Capture the cell that displays the provided text and extract its [x, y] central coordinate. 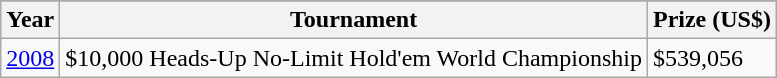
$539,056 [712, 58]
Prize (US$) [712, 20]
Year [30, 20]
Tournament [354, 20]
2008 [30, 58]
$10,000 Heads-Up No-Limit Hold'em World Championship [354, 58]
